Find where the given text appears and provide that cell's center as (x, y) coordinate. 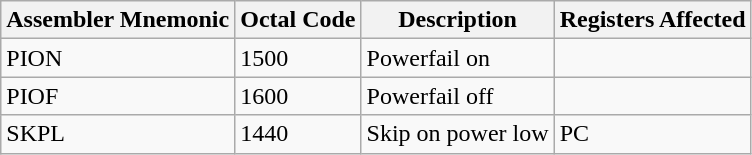
Assembler Mnemonic (118, 20)
Skip on power low (458, 134)
1500 (298, 58)
Registers Affected (652, 20)
PIOF (118, 96)
Description (458, 20)
Octal Code (298, 20)
Powerfail off (458, 96)
PION (118, 58)
1600 (298, 96)
SKPL (118, 134)
PC (652, 134)
1440 (298, 134)
Powerfail on (458, 58)
